Pinpoint the cell where the given text exists, returning its (X, Y) midpoint coordinate. 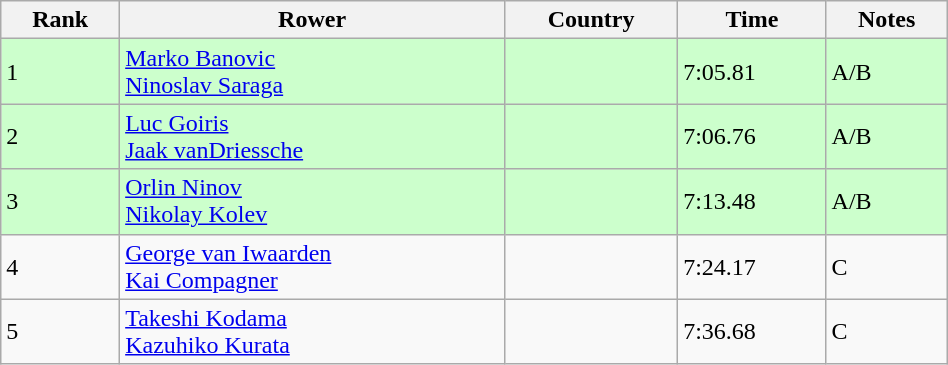
George van Iwaarden Kai Compagner (312, 266)
Time (752, 20)
Marko Banovic Ninoslav Saraga (312, 72)
7:24.17 (752, 266)
3 (60, 202)
Luc Goiris Jaak vanDriessche (312, 136)
1 (60, 72)
Country (590, 20)
7:36.68 (752, 332)
7:06.76 (752, 136)
7:05.81 (752, 72)
Orlin Ninov Nikolay Kolev (312, 202)
5 (60, 332)
7:13.48 (752, 202)
Takeshi KodamaKazuhiko Kurata (312, 332)
Rank (60, 20)
2 (60, 136)
4 (60, 266)
Rower (312, 20)
Notes (886, 20)
